From the cell containing the given text, extract its center point as [x, y] coordinate. 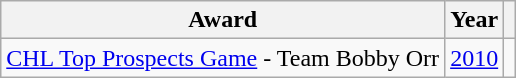
2010 [474, 58]
Year [474, 20]
Award [223, 20]
CHL Top Prospects Game - Team Bobby Orr [223, 58]
